Search for the cell housing the specified text and yield its [x, y] center coordinate. 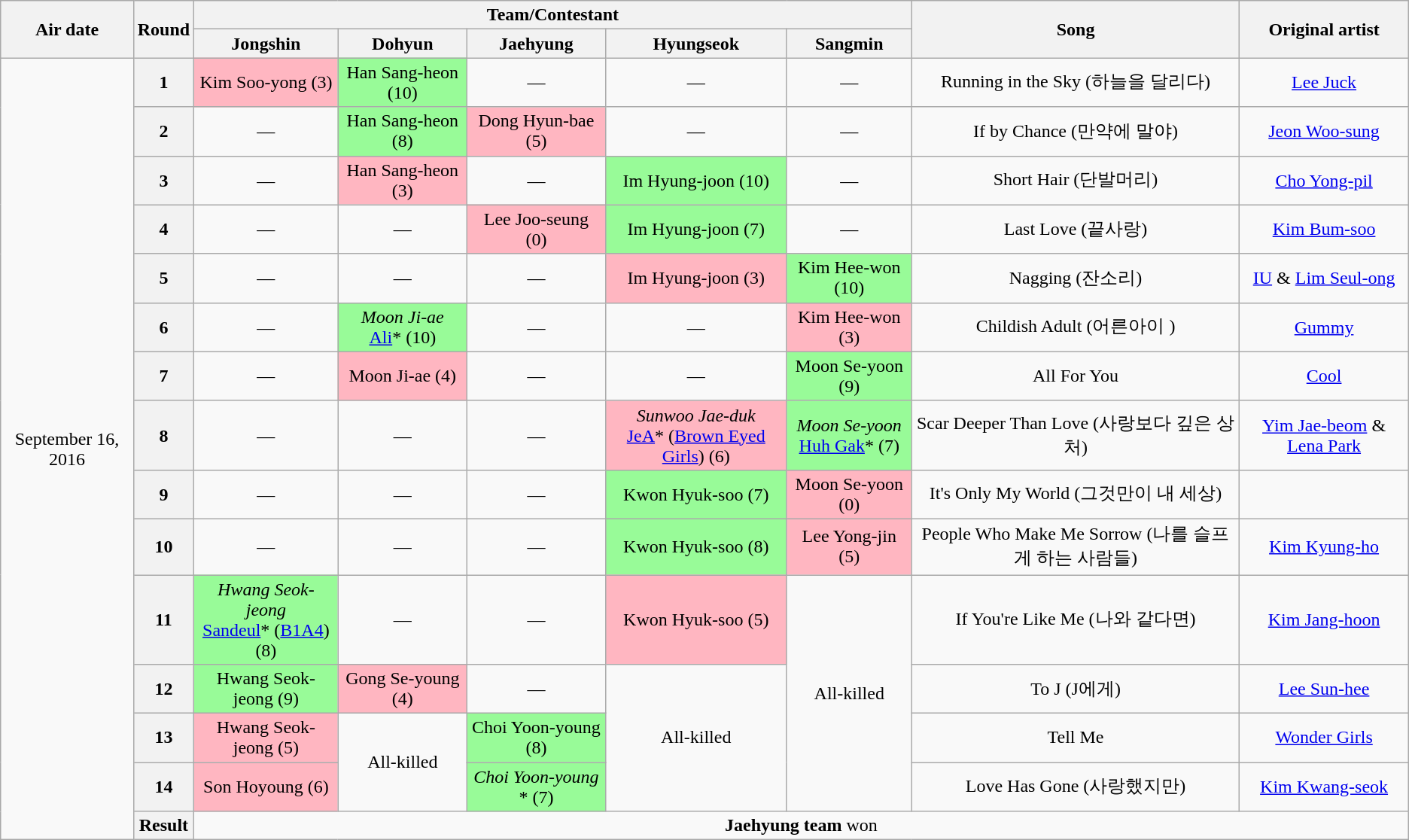
Dong Hyun-bae (5) [537, 131]
Choi Yoon-young (8) [537, 738]
Round [163, 29]
Han Sang-heon (8) [402, 131]
Moon Se-yoon (9) [849, 376]
If You're Like Me (나와 같다면) [1076, 620]
1 [163, 83]
Sunwoo Jae-dukJeA* (Brown Eyed Girls) (6) [695, 435]
Hwang Seok-jeongSandeul* (B1A4) (8) [266, 620]
Sangmin [849, 44]
Yim Jae-beom & Lena Park [1324, 435]
Choi Yoon-young* (7) [537, 787]
Scar Deeper Than Love (사랑보다 깊은 상처) [1076, 435]
Hwang Seok-jeong (9) [266, 689]
To J (J에게) [1076, 689]
Kwon Hyuk-soo (7) [695, 494]
Gummy [1324, 327]
IU & Lim Seul-ong [1324, 278]
11 [163, 620]
13 [163, 738]
Lee Sun-hee [1324, 689]
Nagging (잔소리) [1076, 278]
Jaehyung team won [802, 826]
Lee Joo-seung (0) [537, 229]
Jongshin [266, 44]
Han Sang-heon (3) [402, 181]
Kim Bum-soo [1324, 229]
4 [163, 229]
All For You [1076, 376]
Team/Contestant [553, 15]
Jeon Woo-sung [1324, 131]
7 [163, 376]
Song [1076, 29]
Im Hyung-joon (7) [695, 229]
Moon Ji-ae (4) [402, 376]
Gong Se-young (4) [402, 689]
10 [163, 546]
5 [163, 278]
September 16, 2016 [67, 449]
Kwon Hyuk-soo (8) [695, 546]
6 [163, 327]
Kim Kwang-seok [1324, 787]
It's Only My World (그것만이 내 세상) [1076, 494]
Last Love (끝사랑) [1076, 229]
Short Hair (단발머리) [1076, 181]
9 [163, 494]
14 [163, 787]
Lee Juck [1324, 83]
Moon Se-yoon (0) [849, 494]
Cho Yong-pil [1324, 181]
Lee Yong-jin (5) [849, 546]
Cool [1324, 376]
2 [163, 131]
Hwang Seok-jeong (5) [266, 738]
Running in the Sky (하늘을 달리다) [1076, 83]
3 [163, 181]
Kim Hee-won (10) [849, 278]
Kwon Hyuk-soo (5) [695, 620]
Han Sang-heon (10) [402, 83]
Son Hoyoung (6) [266, 787]
Kim Hee-won (3) [849, 327]
Jaehyung [537, 44]
Im Hyung-joon (10) [695, 181]
Childish Adult (어른아이 ) [1076, 327]
12 [163, 689]
Result [163, 826]
If by Chance (만약에 말야) [1076, 131]
Im Hyung-joon (3) [695, 278]
Original artist [1324, 29]
Kim Jang-hoon [1324, 620]
Wonder Girls [1324, 738]
Kim Soo-yong (3) [266, 83]
People Who Make Me Sorrow (나를 슬프게 하는 사람들) [1076, 546]
8 [163, 435]
Dohyun [402, 44]
Moon Ji-aeAli* (10) [402, 327]
Moon Se-yoonHuh Gak* (7) [849, 435]
Love Has Gone (사랑했지만) [1076, 787]
Kim Kyung-ho [1324, 546]
Air date [67, 29]
Tell Me [1076, 738]
Hyungseok [695, 44]
